From the cell containing the given text, extract its center point as (x, y) coordinate. 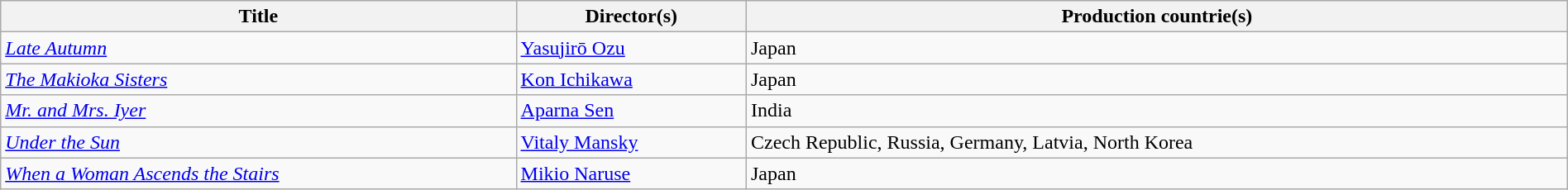
Kon Ichikawa (631, 79)
Mikio Naruse (631, 173)
Aparna Sen (631, 111)
Mr. and Mrs. Iyer (258, 111)
Under the Sun (258, 142)
The Makioka Sisters (258, 79)
Czech Republic, Russia, Germany, Latvia, North Korea (1156, 142)
India (1156, 111)
Production countrie(s) (1156, 17)
Title (258, 17)
Vitaly Mansky (631, 142)
Yasujirō Ozu (631, 48)
Late Autumn (258, 48)
Director(s) (631, 17)
When a Woman Ascends the Stairs (258, 173)
